Provide the (X, Y) coordinate of the cell's center where the given text is located.  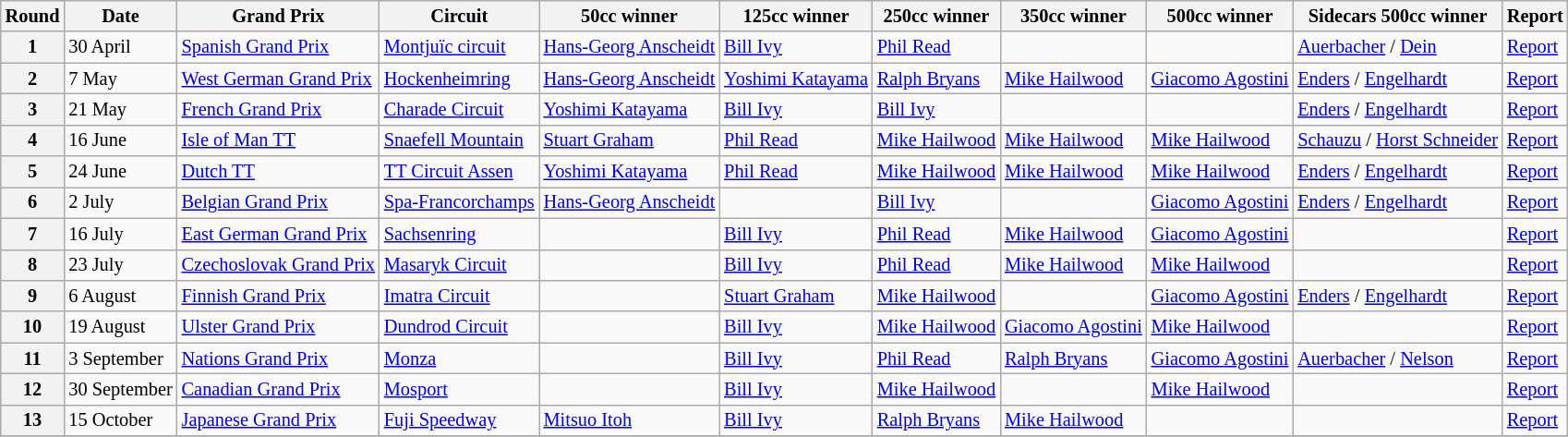
Charade Circuit (460, 109)
5 (33, 172)
2 (33, 79)
Hockenheimring (460, 79)
30 April (120, 47)
2 July (120, 202)
Mitsuo Itoh (630, 420)
15 October (120, 420)
11 (33, 358)
Sachsenring (460, 234)
Circuit (460, 16)
21 May (120, 109)
Masaryk Circuit (460, 265)
Japanese Grand Prix (279, 420)
Spa-Francorchamps (460, 202)
Nations Grand Prix (279, 358)
West German Grand Prix (279, 79)
7 (33, 234)
Round (33, 16)
French Grand Prix (279, 109)
3 September (120, 358)
Schauzu / Horst Schneider (1398, 140)
Dundrod Circuit (460, 327)
Fuji Speedway (460, 420)
125cc winner (796, 16)
6 August (120, 296)
350cc winner (1073, 16)
6 (33, 202)
500cc winner (1221, 16)
9 (33, 296)
Belgian Grand Prix (279, 202)
13 (33, 420)
Dutch TT (279, 172)
Isle of Man TT (279, 140)
Sidecars 500cc winner (1398, 16)
4 (33, 140)
16 July (120, 234)
30 September (120, 389)
8 (33, 265)
Auerbacher / Nelson (1398, 358)
Finnish Grand Prix (279, 296)
250cc winner (936, 16)
Date (120, 16)
1 (33, 47)
Grand Prix (279, 16)
Snaefell Mountain (460, 140)
Spanish Grand Prix (279, 47)
Mosport (460, 389)
19 August (120, 327)
24 June (120, 172)
TT Circuit Assen (460, 172)
12 (33, 389)
7 May (120, 79)
Auerbacher / Dein (1398, 47)
Ulster Grand Prix (279, 327)
Imatra Circuit (460, 296)
23 July (120, 265)
Canadian Grand Prix (279, 389)
16 June (120, 140)
East German Grand Prix (279, 234)
Czechoslovak Grand Prix (279, 265)
3 (33, 109)
50cc winner (630, 16)
Monza (460, 358)
Montjuïc circuit (460, 47)
10 (33, 327)
